For the text-containing cell, return its midpoint in [X, Y] coordinate format. 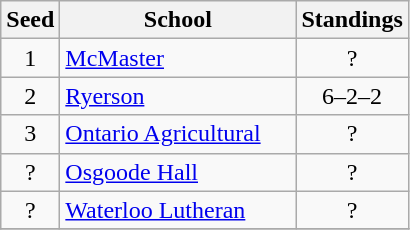
3 [30, 134]
Waterloo Lutheran [178, 210]
McMaster [178, 58]
Osgoode Hall [178, 172]
Ryerson [178, 96]
6–2–2 [352, 96]
1 [30, 58]
School [178, 20]
Seed [30, 20]
Standings [352, 20]
Ontario Agricultural [178, 134]
2 [30, 96]
